Pinpoint the cell where the given text exists, returning its [X, Y] midpoint coordinate. 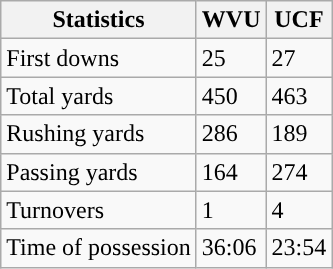
WVU [231, 20]
Turnovers [99, 210]
4 [299, 210]
23:54 [299, 248]
25 [231, 58]
189 [299, 134]
Time of possession [99, 248]
463 [299, 96]
Statistics [99, 20]
Total yards [99, 96]
286 [231, 134]
164 [231, 172]
274 [299, 172]
Rushing yards [99, 134]
27 [299, 58]
36:06 [231, 248]
450 [231, 96]
Passing yards [99, 172]
1 [231, 210]
UCF [299, 20]
First downs [99, 58]
